Detect which cell encompasses the target text, then output its [x, y] center coordinate. 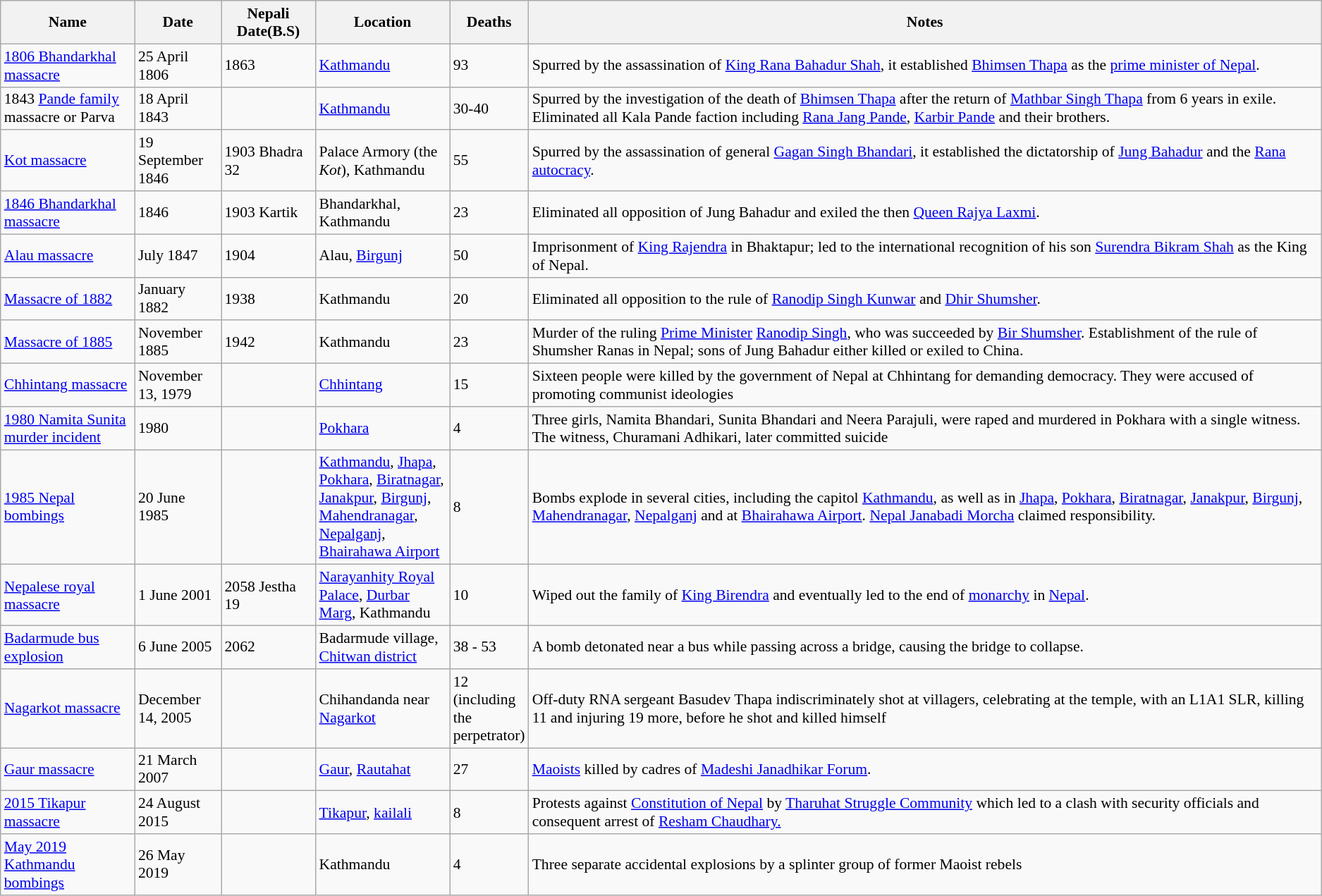
Maoists killed by cadres of Madeshi Janadhikar Forum. [925, 770]
Massacre of 1885 [68, 343]
19 September 1846 [178, 161]
50 [489, 255]
21 March 2007 [178, 770]
1980 [178, 429]
Eliminated all opposition to the rule of Ranodip Singh Kunwar and Dhir Shumsher. [925, 299]
25 April 1806 [178, 65]
10 [489, 595]
1846 Bhandarkhal massacre [68, 213]
January 1882 [178, 299]
November 1885 [178, 343]
26 May 2019 [178, 864]
Location [382, 23]
Gaur, Rautahat [382, 770]
Badarmude village, Chitwan district [382, 647]
12 (including the perpetrator) [489, 708]
Nepalese royal massacre [68, 595]
38 - 53 [489, 647]
Kathmandu, Jhapa, Pokhara, Biratnagar, Janakpur, Birgunj, Mahendranagar, Nepalganj, Bhairahawa Airport [382, 508]
Spurred by the assassination of King Rana Bahadur Shah, it established Bhimsen Thapa as the prime minister of Nepal. [925, 65]
1985 Nepal bombings [68, 508]
Massacre of 1882 [68, 299]
November 13, 1979 [178, 385]
Pokhara [382, 429]
Chihandanda near Nagarkot [382, 708]
Gaur massacre [68, 770]
2015 Tikapur massacre [68, 812]
1938 [269, 299]
Palace Armory (the Kot), Kathmandu [382, 161]
Date [178, 23]
Spurred by the assassination of general Gagan Singh Bhandari, it established the dictatorship of Jung Bahadur and the Rana autocracy. [925, 161]
15 [489, 385]
A bomb detonated near a bus while passing across a bridge, causing the bridge to collapse. [925, 647]
December 14, 2005 [178, 708]
Name [68, 23]
Imprisonment of King Rajendra in Bhaktapur; led to the international recognition of his son Surendra Bikram Shah as the King of Nepal. [925, 255]
1903 Bhadra 32 [269, 161]
6 June 2005 [178, 647]
24 August 2015 [178, 812]
Sixteen people were killed by the government of Nepal at Chhintang for demanding democracy. They were accused of promoting communist ideologies [925, 385]
Narayanhity Royal Palace, Durbar Marg, Kathmandu [382, 595]
18 April 1843 [178, 109]
July 1847 [178, 255]
Chhintang [382, 385]
Bhandarkhal, Kathmandu [382, 213]
Kot massacre [68, 161]
Badarmude bus explosion [68, 647]
Chhintang massacre [68, 385]
1846 [178, 213]
1904 [269, 255]
Wiped out the family of King Birendra and eventually led to the end of monarchy in Nepal. [925, 595]
1903 Kartik [269, 213]
1806 Bhandarkhal massacre [68, 65]
1980 Namita Sunita murder incident [68, 429]
Tikapur, kailali [382, 812]
Nepali Date(B.S) [269, 23]
55 [489, 161]
Nagarkot massacre [68, 708]
Three separate accidental explosions by a splinter group of former Maoist rebels [925, 864]
1843 Pande family massacre or Parva [68, 109]
Alau massacre [68, 255]
1863 [269, 65]
May 2019 Kathmandu bombings [68, 864]
27 [489, 770]
Deaths [489, 23]
2058 Jestha 19 [269, 595]
1 June 2001 [178, 595]
93 [489, 65]
Eliminated all opposition of Jung Bahadur and exiled the then Queen Rajya Laxmi. [925, 213]
20 June 1985 [178, 508]
30-40 [489, 109]
20 [489, 299]
Notes [925, 23]
2062 [269, 647]
1942 [269, 343]
Alau, Birgunj [382, 255]
